Extract the (X, Y) coordinate from the center of the cell holding the provided text.  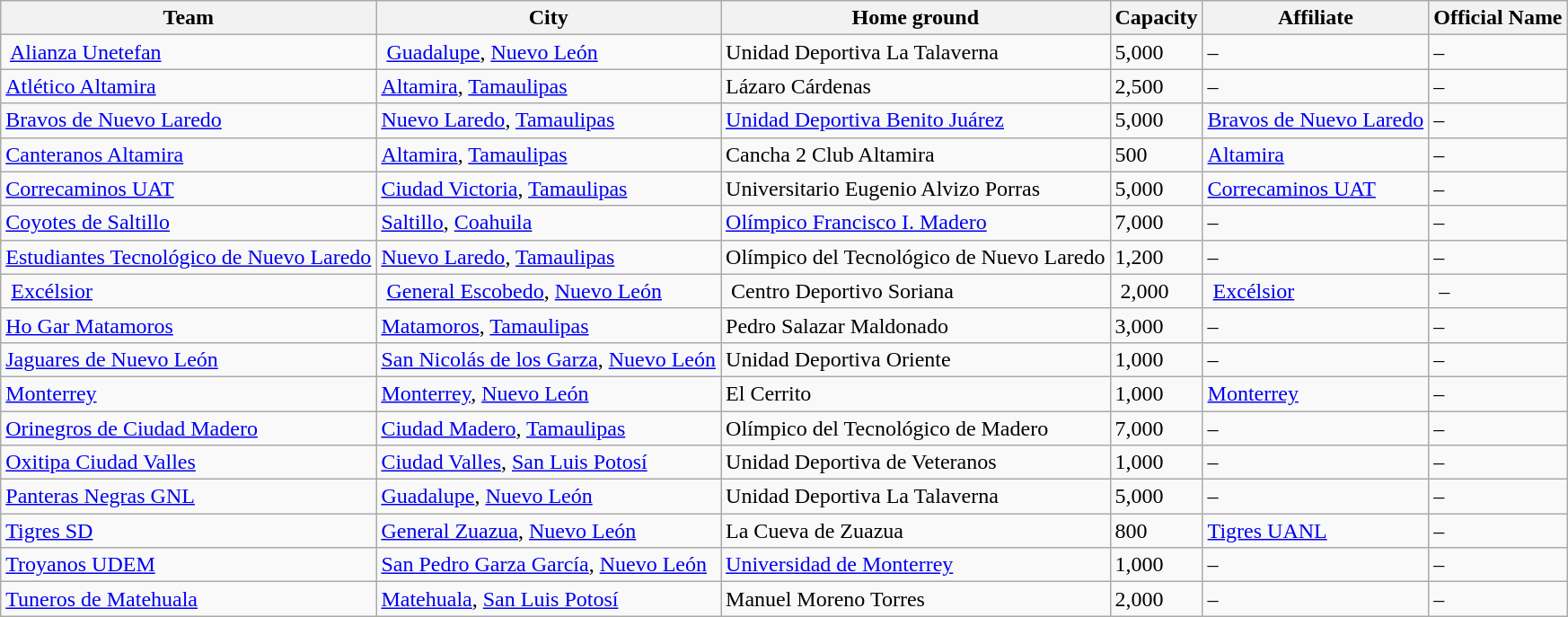
1,200 (1157, 257)
Panteras Negras GNL (189, 497)
Monterrey, Nuevo León (549, 393)
General Zuazua, Nuevo León (549, 531)
Oxitipa Ciudad Valles (189, 463)
Centro Deportivo Soriana (916, 291)
Saltillo, Coahuila (549, 223)
Team (189, 18)
Universitario Eugenio Alvizo Porras (916, 189)
La Cueva de Zuazua (916, 531)
Tigres SD (189, 531)
Home ground (916, 18)
Alianza Unetefan (189, 52)
Capacity (1157, 18)
General Escobedo, Nuevo León (549, 291)
Lázaro Cárdenas (916, 86)
Jaguares de Nuevo León (189, 359)
Manuel Moreno Torres (916, 599)
Orinegros de Ciudad Madero (189, 428)
Affiliate (1316, 18)
Coyotes de Saltillo (189, 223)
Ciudad Madero, Tamaulipas (549, 428)
Estudiantes Tecnológico de Nuevo Laredo (189, 257)
Universidad de Monterrey (916, 565)
500 (1157, 154)
Ciudad Victoria, Tamaulipas (549, 189)
Atlético Altamira (189, 86)
Official Name (1498, 18)
Tuneros de Matehuala (189, 599)
Unidad Deportiva Oriente (916, 359)
Canteranos Altamira (189, 154)
El Cerrito (916, 393)
Cancha 2 Club Altamira (916, 154)
Ho Gar Matamoros (189, 325)
Pedro Salazar Maldonado (916, 325)
Matehuala, San Luis Potosí (549, 599)
Tigres UANL (1316, 531)
San Pedro Garza García, Nuevo León (549, 565)
800 (1157, 531)
City (549, 18)
Olímpico Francisco I. Madero (916, 223)
Troyanos UDEM (189, 565)
Altamira (1316, 154)
Olímpico del Tecnológico de Nuevo Laredo (916, 257)
Unidad Deportiva de Veteranos (916, 463)
2,500 (1157, 86)
Ciudad Valles, San Luis Potosí (549, 463)
3,000 (1157, 325)
Matamoros, Tamaulipas (549, 325)
Olímpico del Tecnológico de Madero (916, 428)
San Nicolás de los Garza, Nuevo León (549, 359)
Unidad Deportiva Benito Juárez (916, 120)
